Locate the cell with the specified text and output its (X, Y) center coordinate. 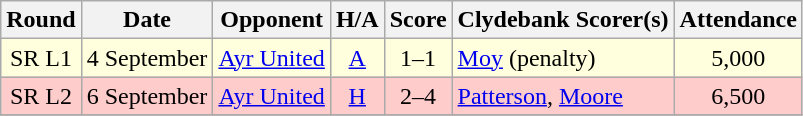
A (357, 58)
SR L2 (41, 96)
6,500 (738, 96)
Clydebank Scorer(s) (563, 20)
Date (147, 20)
Patterson, Moore (563, 96)
6 September (147, 96)
2–4 (418, 96)
1–1 (418, 58)
Moy (penalty) (563, 58)
Attendance (738, 20)
H/A (357, 20)
5,000 (738, 58)
Score (418, 20)
H (357, 96)
4 September (147, 58)
Opponent (272, 20)
Round (41, 20)
SR L1 (41, 58)
